Provide the [x, y] coordinate of the cell's center where the given text is located.  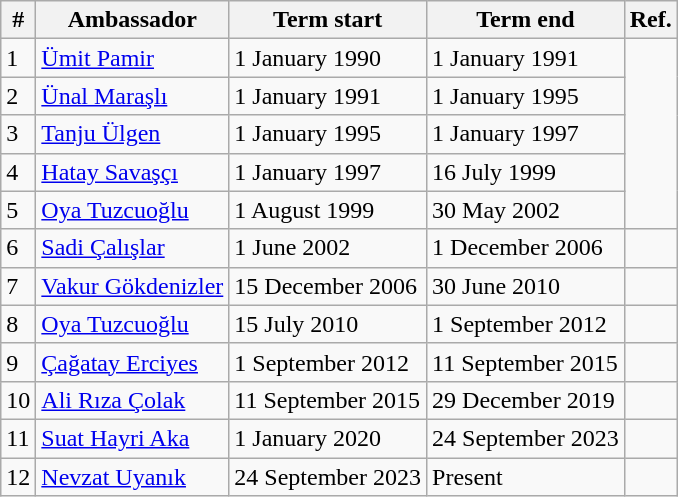
4 [18, 172]
Nevzat Uyanık [132, 477]
2 [18, 96]
Ambassador [132, 20]
1 January 1990 [328, 58]
15 July 2010 [328, 324]
1 June 2002 [328, 248]
1 December 2006 [526, 248]
5 [18, 210]
Çağatay Erciyes [132, 362]
Term end [526, 20]
Present [526, 477]
10 [18, 400]
1 [18, 58]
Ünal Maraşlı [132, 96]
30 June 2010 [526, 286]
7 [18, 286]
16 July 1999 [526, 172]
29 December 2019 [526, 400]
11 [18, 438]
8 [18, 324]
6 [18, 248]
Suat Hayri Aka [132, 438]
3 [18, 134]
Sadi Çalışlar [132, 248]
9 [18, 362]
Hatay Savaşçı [132, 172]
Tanju Ülgen [132, 134]
Vakur Gökdenizler [132, 286]
Term start [328, 20]
12 [18, 477]
15 December 2006 [328, 286]
Ümit Pamir [132, 58]
Ali Rıza Çolak [132, 400]
Ref. [650, 20]
30 May 2002 [526, 210]
# [18, 20]
1 January 2020 [328, 438]
1 August 1999 [328, 210]
